Search for the cell housing the specified text and yield its (x, y) center coordinate. 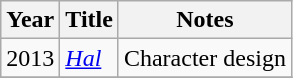
Notes (204, 20)
2013 (30, 58)
Character design (204, 58)
Year (30, 20)
Title (90, 20)
Hal (90, 58)
